Return the [x, y] coordinate for the center point of the cell that contains the specified text.  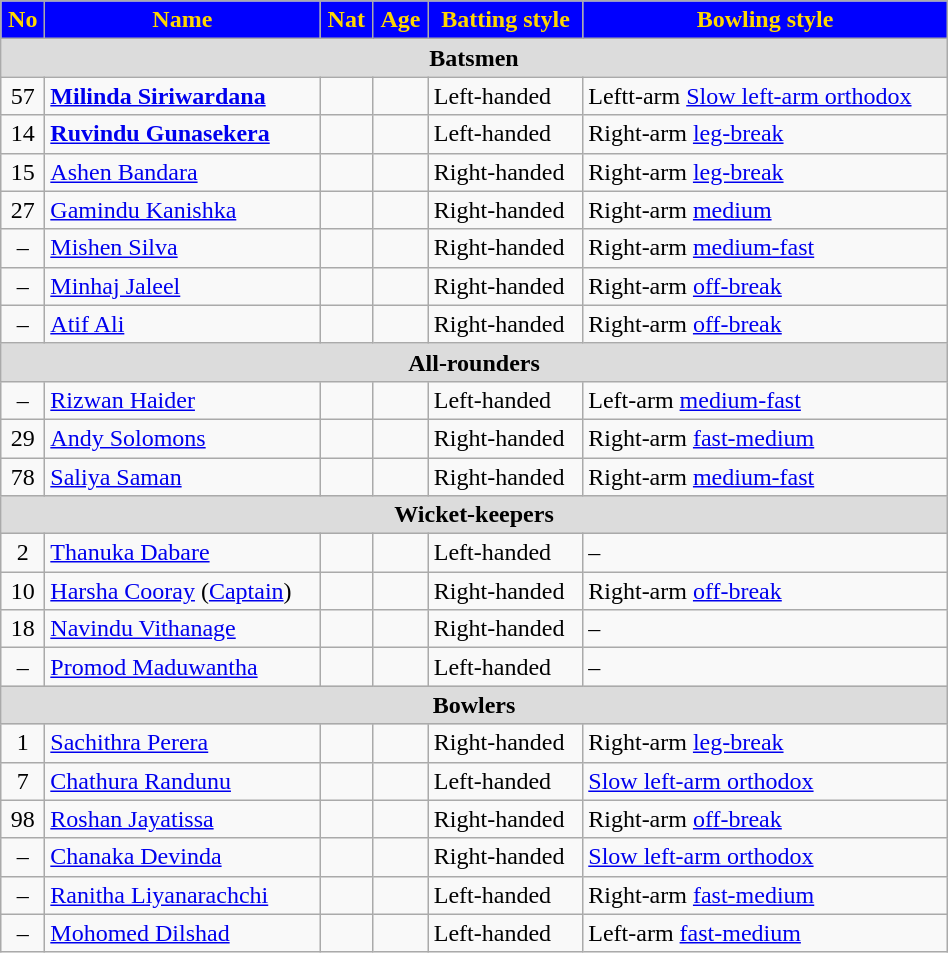
Promod Maduwantha [182, 667]
Left-arm fast-medium [765, 933]
Rizwan Haider [182, 400]
Milinda Siriwardana [182, 96]
10 [23, 591]
Nat [346, 20]
Sachithra Perera [182, 743]
Saliya Saman [182, 477]
78 [23, 477]
Bowling style [765, 20]
Right-arm medium [765, 210]
Wicket-keepers [474, 515]
15 [23, 172]
Chanaka Devinda [182, 857]
Batsmen [474, 58]
18 [23, 629]
2 [23, 553]
Age [401, 20]
Left-arm medium-fast [765, 400]
Ashen Bandara [182, 172]
Roshan Jayatissa [182, 819]
Mohomed Dilshad [182, 933]
Harsha Cooray (Captain) [182, 591]
Gamindu Kanishka [182, 210]
29 [23, 438]
Atif Ali [182, 324]
Ranitha Liyanarachchi [182, 895]
Chathura Randunu [182, 781]
Name [182, 20]
7 [23, 781]
57 [23, 96]
Bowlers [474, 705]
Minhaj Jaleel [182, 286]
Mishen Silva [182, 248]
No [23, 20]
Leftt-arm Slow left-arm orthodox [765, 96]
27 [23, 210]
Navindu Vithanage [182, 629]
All-rounders [474, 362]
1 [23, 743]
98 [23, 819]
Ruvindu Gunasekera [182, 134]
Batting style [505, 20]
Andy Solomons [182, 438]
14 [23, 134]
Thanuka Dabare [182, 553]
